Return the (X, Y) coordinate for the center point of the cell that contains the specified text.  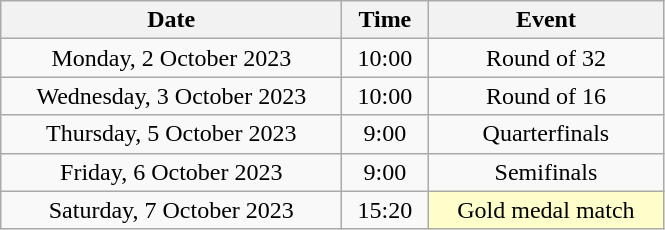
Time (385, 20)
Monday, 2 October 2023 (172, 58)
Date (172, 20)
Wednesday, 3 October 2023 (172, 96)
Round of 32 (546, 58)
Saturday, 7 October 2023 (172, 210)
Quarterfinals (546, 134)
Gold medal match (546, 210)
15:20 (385, 210)
Semifinals (546, 172)
Round of 16 (546, 96)
Event (546, 20)
Friday, 6 October 2023 (172, 172)
Thursday, 5 October 2023 (172, 134)
